For the text-containing cell, return its midpoint in [X, Y] coordinate format. 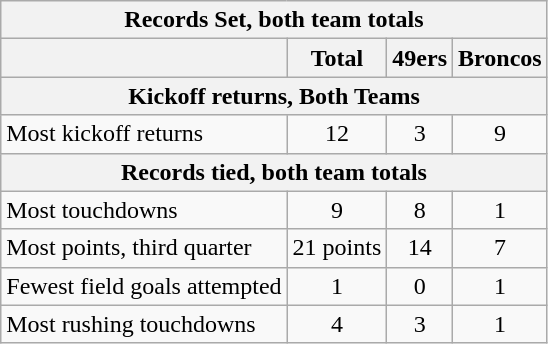
Records tied, both team totals [274, 172]
Broncos [500, 58]
Kickoff returns, Both Teams [274, 96]
21 points [337, 248]
Most rushing touchdowns [144, 324]
Fewest field goals attempted [144, 286]
49ers [420, 58]
Total [337, 58]
Records Set, both team totals [274, 20]
14 [420, 248]
Most points, third quarter [144, 248]
Most kickoff returns [144, 134]
0 [420, 286]
7 [500, 248]
12 [337, 134]
Most touchdowns [144, 210]
8 [420, 210]
4 [337, 324]
